Extract the [x, y] coordinate from the center of the cell holding the provided text.  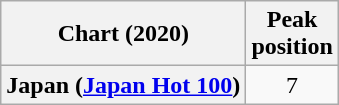
Peakposition [292, 34]
7 [292, 85]
Chart (2020) [124, 34]
Japan (Japan Hot 100) [124, 85]
